Scan for the cell matching the given text and deliver its (X, Y) coordinate at center. 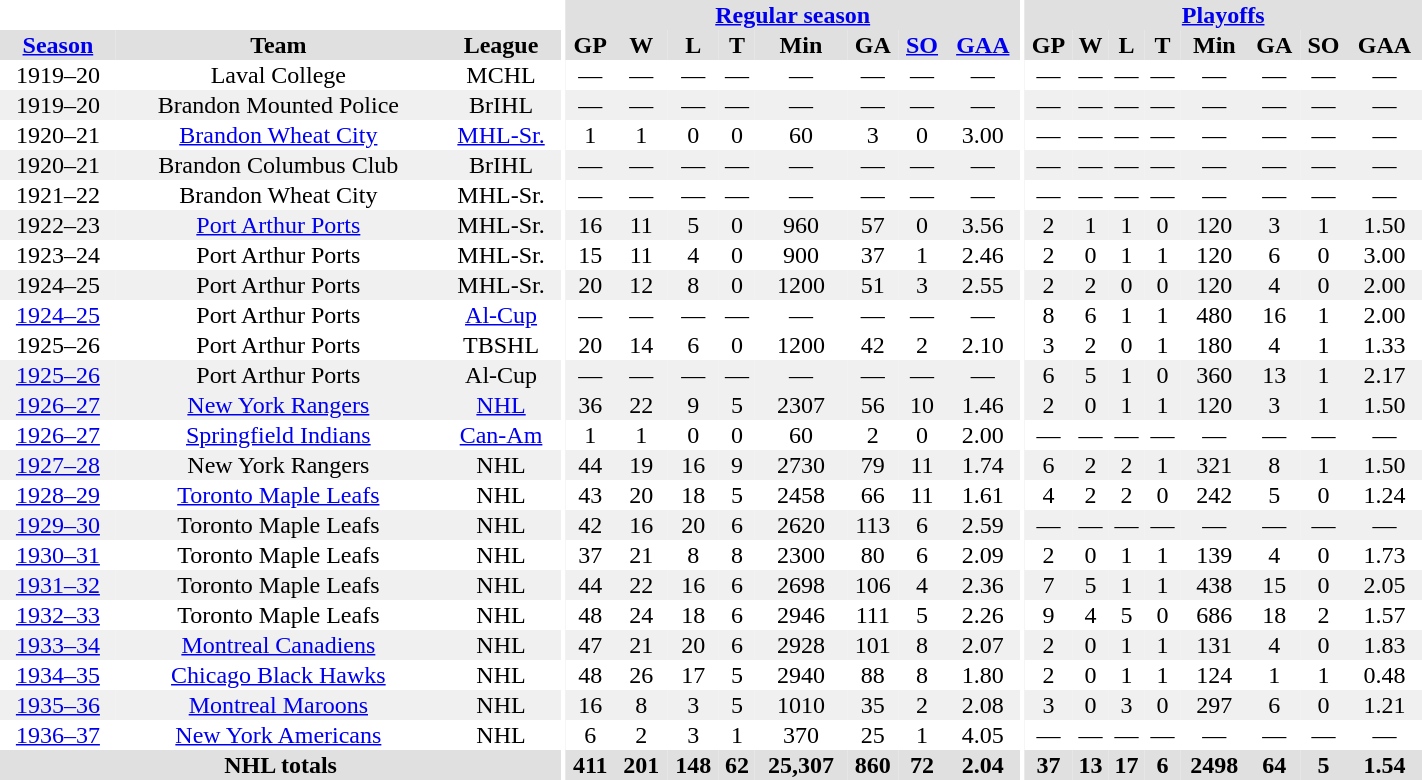
Springfield Indians (278, 435)
26 (641, 675)
2928 (801, 645)
57 (873, 225)
1921–22 (58, 195)
2307 (801, 405)
2458 (801, 495)
64 (1274, 765)
438 (1214, 585)
101 (873, 645)
370 (801, 735)
2.55 (982, 285)
43 (590, 495)
Brandon Mounted Police (278, 105)
2.10 (982, 345)
35 (873, 705)
2.17 (1384, 375)
297 (1214, 705)
NHL totals (280, 765)
80 (873, 555)
MCHL (501, 75)
Playoffs (1223, 15)
1.24 (1384, 495)
66 (873, 495)
2.04 (982, 765)
4.05 (982, 735)
TBSHL (501, 345)
2.07 (982, 645)
1930–31 (58, 555)
1934–35 (58, 675)
1935–36 (58, 705)
7 (1048, 585)
Can-Am (501, 435)
Regular season (792, 15)
Team (278, 45)
Montreal Canadiens (278, 645)
24 (641, 615)
3.56 (982, 225)
2498 (1214, 765)
Montreal Maroons (278, 705)
2.05 (1384, 585)
72 (922, 765)
2946 (801, 615)
1.54 (1384, 765)
1922–23 (58, 225)
10 (922, 405)
12 (641, 285)
1.57 (1384, 615)
180 (1214, 345)
19 (641, 465)
411 (590, 765)
25 (873, 735)
36 (590, 405)
2940 (801, 675)
139 (1214, 555)
56 (873, 405)
686 (1214, 615)
1927–28 (58, 465)
111 (873, 615)
25,307 (801, 765)
321 (1214, 465)
Season (58, 45)
201 (641, 765)
1.80 (982, 675)
1932–33 (58, 615)
360 (1214, 375)
1.74 (982, 465)
1936–37 (58, 735)
113 (873, 525)
106 (873, 585)
1931–32 (58, 585)
860 (873, 765)
2.26 (982, 615)
2.09 (982, 555)
2.46 (982, 255)
1.83 (1384, 645)
2730 (801, 465)
131 (1214, 645)
2.59 (982, 525)
1923–24 (58, 255)
2.08 (982, 705)
47 (590, 645)
1.61 (982, 495)
1.73 (1384, 555)
124 (1214, 675)
2.36 (982, 585)
0.48 (1384, 675)
1929–30 (58, 525)
480 (1214, 315)
51 (873, 285)
1928–29 (58, 495)
2300 (801, 555)
Brandon Columbus Club (278, 165)
2698 (801, 585)
Laval College (278, 75)
148 (693, 765)
New York Americans (278, 735)
242 (1214, 495)
960 (801, 225)
88 (873, 675)
900 (801, 255)
79 (873, 465)
League (501, 45)
14 (641, 345)
1010 (801, 705)
1933–34 (58, 645)
1.21 (1384, 705)
62 (737, 765)
2620 (801, 525)
Chicago Black Hawks (278, 675)
1.33 (1384, 345)
1.46 (982, 405)
